Identify which cell holds the provided text, then report its (x, y) central coordinate. 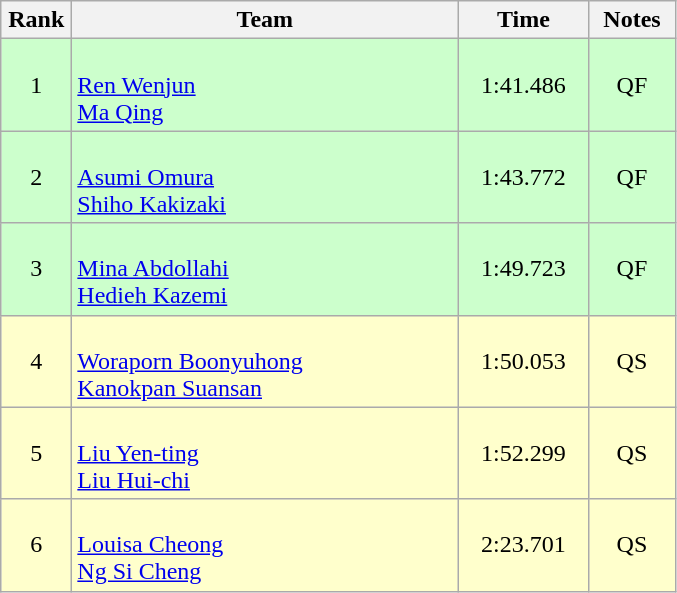
Notes (632, 20)
1:41.486 (524, 85)
2 (36, 177)
4 (36, 361)
1:50.053 (524, 361)
Team (265, 20)
Asumi OmuraShiho Kakizaki (265, 177)
5 (36, 453)
Time (524, 20)
Ren WenjunMa Qing (265, 85)
Woraporn BoonyuhongKanokpan Suansan (265, 361)
Mina AbdollahiHedieh Kazemi (265, 269)
6 (36, 545)
1:52.299 (524, 453)
1 (36, 85)
Rank (36, 20)
1:43.772 (524, 177)
3 (36, 269)
Liu Yen-tingLiu Hui-chi (265, 453)
Louisa CheongNg Si Cheng (265, 545)
2:23.701 (524, 545)
1:49.723 (524, 269)
